Capture the cell that displays the provided text and extract its (x, y) central coordinate. 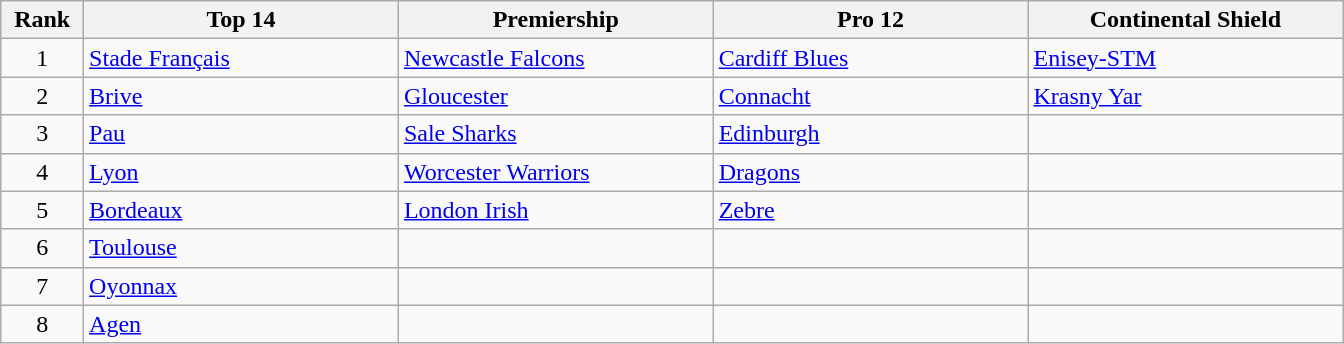
Pau (242, 134)
Continental Shield (1186, 20)
Bordeaux (242, 210)
Toulouse (242, 248)
4 (42, 172)
Cardiff Blues (870, 58)
Newcastle Falcons (556, 58)
Connacht (870, 96)
Brive (242, 96)
3 (42, 134)
Oyonnax (242, 286)
Agen (242, 324)
Worcester Warriors (556, 172)
Top 14 (242, 20)
1 (42, 58)
Dragons (870, 172)
5 (42, 210)
Sale Sharks (556, 134)
London Irish (556, 210)
Edinburgh (870, 134)
7 (42, 286)
Lyon (242, 172)
Krasny Yar (1186, 96)
Stade Français (242, 58)
6 (42, 248)
8 (42, 324)
2 (42, 96)
Rank (42, 20)
Premiership (556, 20)
Pro 12 (870, 20)
Gloucester (556, 96)
Zebre (870, 210)
Enisey-STM (1186, 58)
